Locate the cell with the specified text and output its [X, Y] center coordinate. 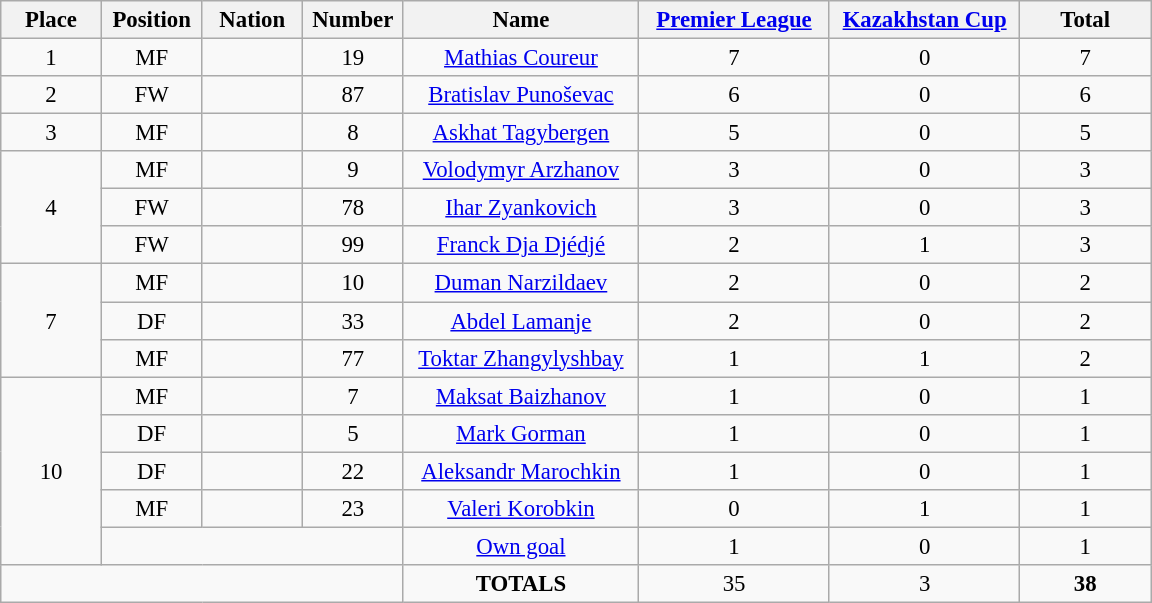
Total [1086, 20]
Position [152, 20]
19 [354, 58]
33 [354, 321]
Toktar Zhangylyshbay [521, 358]
4 [52, 208]
Nation [252, 20]
Askhat Tagybergen [521, 133]
Premier League [734, 20]
22 [354, 471]
Bratislav Punoševac [521, 95]
Aleksandr Marochkin [521, 471]
Kazakhstan Cup [924, 20]
Mark Gorman [521, 433]
Name [521, 20]
99 [354, 245]
Duman Narzildaev [521, 283]
35 [734, 584]
78 [354, 208]
87 [354, 95]
Maksat Baizhanov [521, 396]
Mathias Coureur [521, 58]
TOTALS [521, 584]
23 [354, 509]
Place [52, 20]
38 [1086, 584]
Ihar Zyankovich [521, 208]
9 [354, 170]
Valeri Korobkin [521, 509]
77 [354, 358]
Own goal [521, 546]
Abdel Lamanje [521, 321]
Volodymyr Arzhanov [521, 170]
Franck Dja Djédjé [521, 245]
Number [354, 20]
8 [354, 133]
